Return (x, y) of the center of cell containing provided text 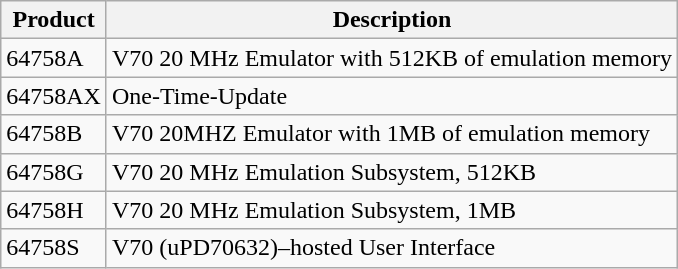
V70 (uPD70632)–hosted User Interface (392, 248)
64758B (54, 134)
64758G (54, 172)
64758AX (54, 96)
64758H (54, 210)
V70 20 MHz Emulation Subsystem, 1MB (392, 210)
Description (392, 20)
64758S (54, 248)
64758A (54, 58)
One-Time-Update (392, 96)
V70 20 MHz Emulation Subsystem, 512KB (392, 172)
V70 20 MHz Emulator with 512KB of emulation memory (392, 58)
V70 20MHZ Emulator with 1MB of emulation memory (392, 134)
Product (54, 20)
